Locate the cell with the specified text and output its [x, y] center coordinate. 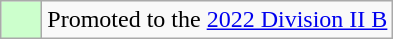
Promoted to the 2022 Division II B [218, 20]
